Return the [X, Y] coordinate for the center point of the cell that contains the specified text.  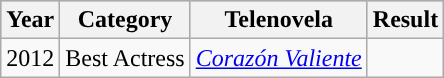
Telenovela [278, 20]
2012 [30, 58]
Year [30, 20]
Result [405, 20]
Category [125, 20]
Best Actress [125, 58]
Corazón Valiente [278, 58]
